Extract the (X, Y) coordinate from the center of the cell holding the provided text.  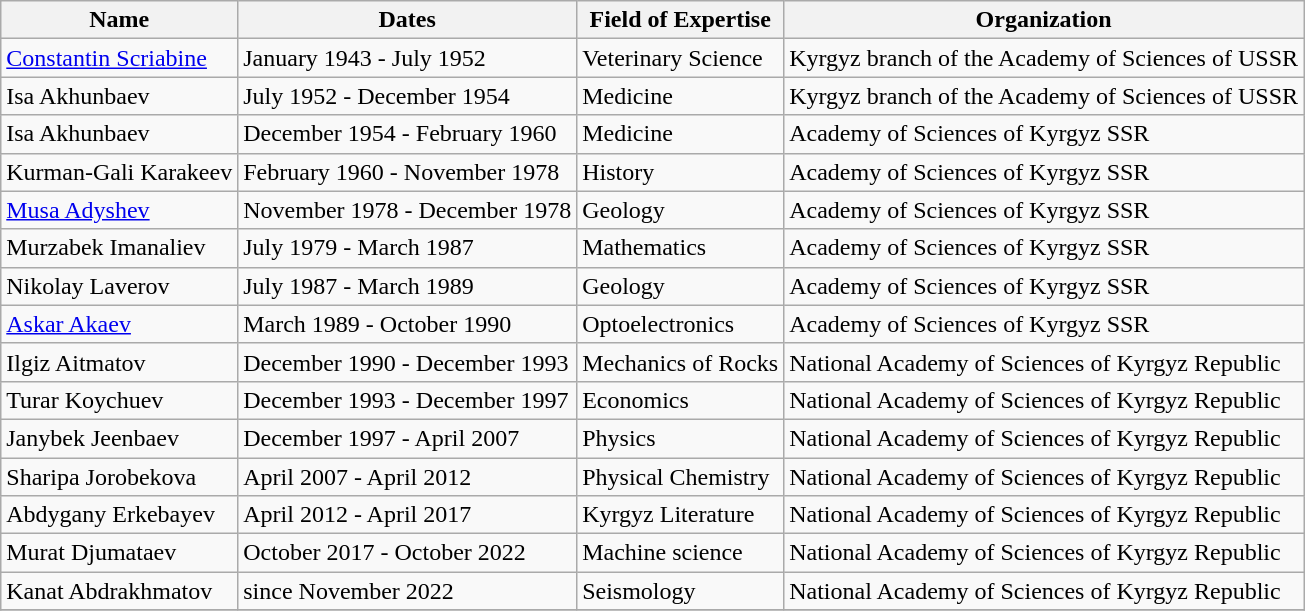
Organization (1044, 20)
Musa Adyshev (120, 210)
Dates (408, 20)
April 2007 - April 2012 (408, 477)
July 1979 - March 1987 (408, 248)
Seismology (680, 591)
Abdygany Erkebayev (120, 515)
Field of Expertise (680, 20)
Kanat Abdrakhmatov (120, 591)
Ilgiz Aitmatov (120, 362)
Murzabek Imanaliev (120, 248)
Veterinary Science (680, 58)
Machine science (680, 553)
March 1989 - October 1990 (408, 324)
February 1960 - November 1978 (408, 172)
April 2012 - April 2017 (408, 515)
History (680, 172)
Name (120, 20)
December 1997 - April 2007 (408, 438)
December 1954 - February 1960 (408, 134)
Turar Koychuev (120, 400)
Sharipa Jorobekova (120, 477)
since November 2022 (408, 591)
Janybek Jeenbaev (120, 438)
Murat Djumataev (120, 553)
Askar Akaev (120, 324)
Nikolay Laverov (120, 286)
Kyrgyz Literature (680, 515)
November 1978 - December 1978 (408, 210)
Optoelectronics (680, 324)
Economics (680, 400)
Constantin Scriabine (120, 58)
July 1987 - March 1989 (408, 286)
July 1952 - December 1954 (408, 96)
Mechanics of Rocks (680, 362)
January 1943 - July 1952 (408, 58)
Physics (680, 438)
Mathematics (680, 248)
December 1993 - December 1997 (408, 400)
December 1990 - December 1993 (408, 362)
Physical Chemistry (680, 477)
October 2017 - October 2022 (408, 553)
Kurman-Gali Karakeev (120, 172)
